Search for the cell housing the specified text and yield its [x, y] center coordinate. 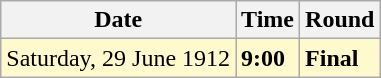
Saturday, 29 June 1912 [118, 58]
Round [340, 20]
Date [118, 20]
Final [340, 58]
Time [268, 20]
9:00 [268, 58]
